From the cell containing the given text, extract its center point as [X, Y] coordinate. 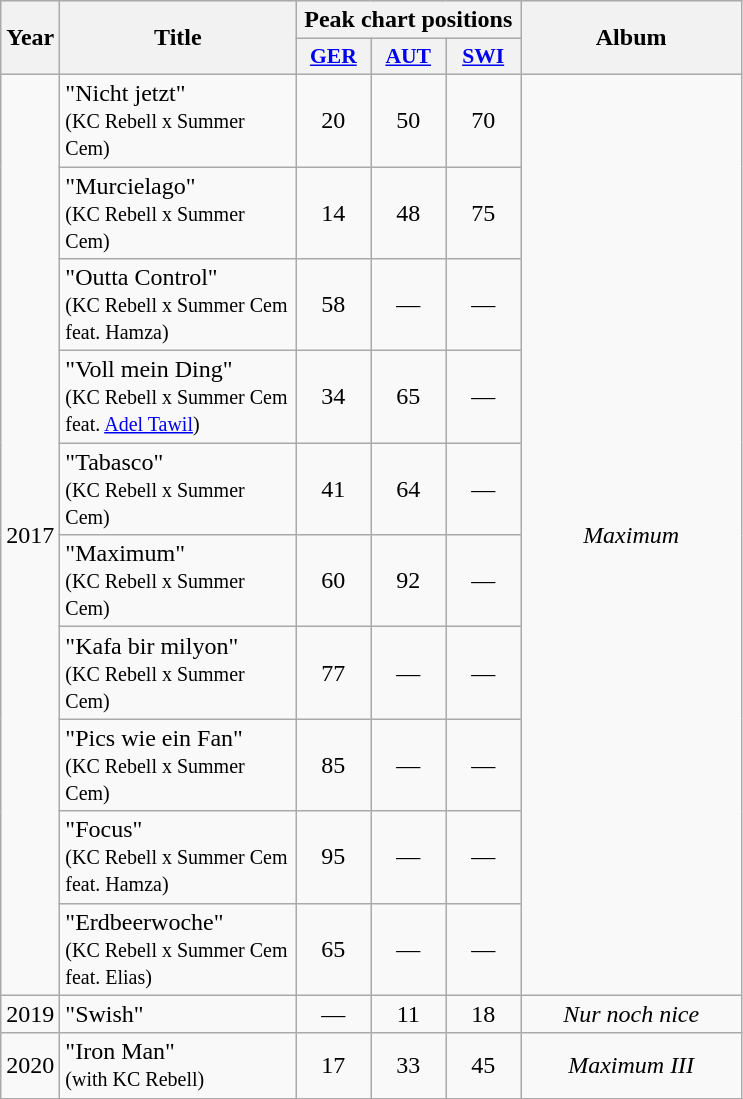
60 [334, 581]
"Tabasco" (KC Rebell x Summer Cem) [178, 489]
33 [408, 1066]
75 [484, 212]
48 [408, 212]
"Nicht jetzt" (KC Rebell x Summer Cem) [178, 120]
"Pics wie ein Fan" (KC Rebell x Summer Cem) [178, 765]
14 [334, 212]
11 [408, 1014]
50 [408, 120]
92 [408, 581]
64 [408, 489]
SWI [484, 57]
"Iron Man" (with KC Rebell) [178, 1066]
"Kafa bir milyon" (KC Rebell x Summer Cem) [178, 673]
70 [484, 120]
Title [178, 38]
20 [334, 120]
AUT [408, 57]
2017 [30, 534]
85 [334, 765]
41 [334, 489]
17 [334, 1066]
"Voll mein Ding" (KC Rebell x Summer Cem feat. Adel Tawil) [178, 397]
58 [334, 305]
Maximum III [632, 1066]
"Swish" [178, 1014]
18 [484, 1014]
34 [334, 397]
Peak chart positions [408, 20]
2020 [30, 1066]
Maximum [632, 534]
GER [334, 57]
"Maximum" (KC Rebell x Summer Cem) [178, 581]
95 [334, 857]
Album [632, 38]
"Erdbeerwoche" (KC Rebell x Summer Cem feat. Elias) [178, 949]
"Murcielago" (KC Rebell x Summer Cem) [178, 212]
2019 [30, 1014]
Nur noch nice [632, 1014]
"Outta Control" (KC Rebell x Summer Cem feat. Hamza) [178, 305]
"Focus" (KC Rebell x Summer Cem feat. Hamza) [178, 857]
Year [30, 38]
77 [334, 673]
45 [484, 1066]
